Detect which cell encompasses the target text, then output its (x, y) center coordinate. 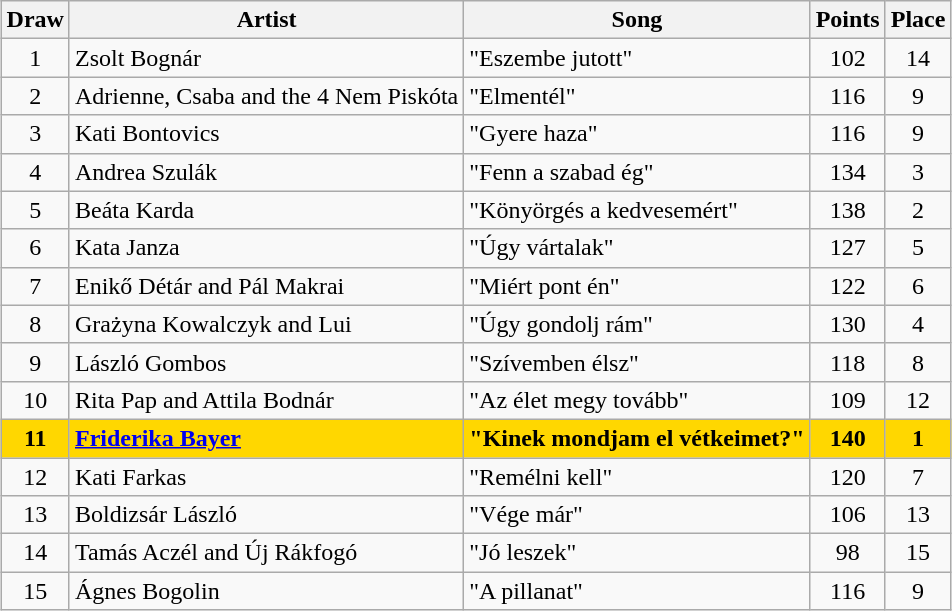
Kati Bontovics (266, 134)
"Úgy vártalak" (637, 248)
"Vége már" (637, 515)
Beáta Karda (266, 210)
"Eszembe jutott" (637, 58)
Kati Farkas (266, 477)
"Az élet megy tovább" (637, 400)
"Elmentél" (637, 96)
134 (848, 172)
127 (848, 248)
Draw (35, 20)
10 (35, 400)
"Szívemben élsz" (637, 362)
"Kinek mondjam el vétkeimet?" (637, 438)
"Gyere haza" (637, 134)
Kata Janza (266, 248)
"Remélni kell" (637, 477)
"A pillanat" (637, 591)
"Jó leszek" (637, 553)
102 (848, 58)
106 (848, 515)
Enikő Détár and Pál Makrai (266, 286)
Ágnes Bogolin (266, 591)
138 (848, 210)
118 (848, 362)
László Gombos (266, 362)
11 (35, 438)
Friderika Bayer (266, 438)
Tamás Aczél and Új Rákfogó (266, 553)
120 (848, 477)
Points (848, 20)
Andrea Szulák (266, 172)
122 (848, 286)
Grażyna Kowalczyk and Lui (266, 324)
Rita Pap and Attila Bodnár (266, 400)
"Fenn a szabad ég" (637, 172)
Song (637, 20)
98 (848, 553)
Boldizsár László (266, 515)
Place (918, 20)
140 (848, 438)
"Úgy gondolj rám" (637, 324)
130 (848, 324)
Zsolt Bognár (266, 58)
109 (848, 400)
"Miért pont én" (637, 286)
Artist (266, 20)
"Könyörgés a kedvesemért" (637, 210)
Adrienne, Csaba and the 4 Nem Piskóta (266, 96)
